From the cell containing the given text, extract its center point as [X, Y] coordinate. 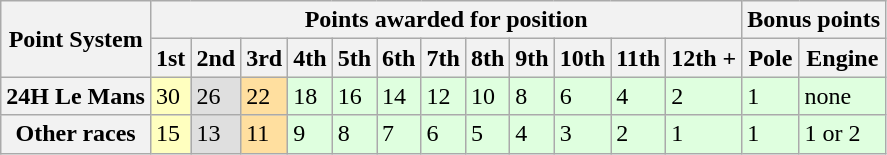
12th + [704, 58]
2nd [216, 58]
7th [443, 58]
5 [487, 134]
7 [399, 134]
11 [264, 134]
4th [310, 58]
Points awarded for position [446, 20]
Bonus points [814, 20]
9 [310, 134]
3rd [264, 58]
1st [170, 58]
6th [399, 58]
Point System [76, 39]
Pole [770, 58]
18 [310, 96]
none [842, 96]
14 [399, 96]
5th [354, 58]
16 [354, 96]
8th [487, 58]
3 [582, 134]
15 [170, 134]
10 [487, 96]
22 [264, 96]
Engine [842, 58]
11th [638, 58]
12 [443, 96]
9th [532, 58]
13 [216, 134]
Other races [76, 134]
26 [216, 96]
10th [582, 58]
30 [170, 96]
24H Le Mans [76, 96]
1 or 2 [842, 134]
